Determine the (x, y) coordinate at the center of the cell enclosing the given text.  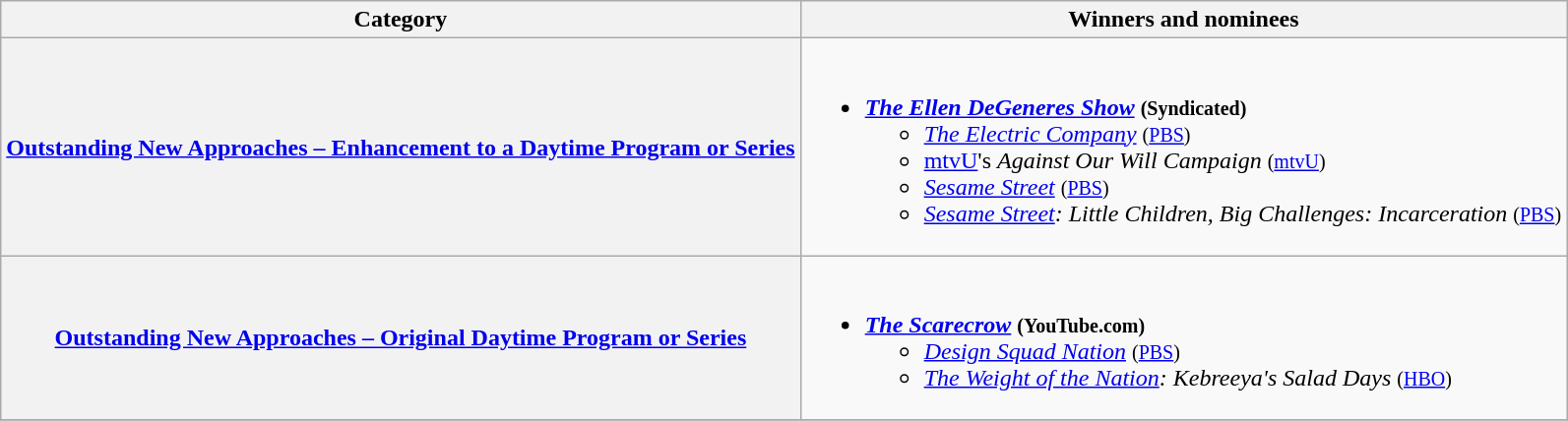
Category (401, 20)
The Scarecrow (YouTube.com)Design Squad Nation (PBS)The Weight of the Nation: Kebreeya's Salad Days (HBO) (1183, 338)
Outstanding New Approaches – Enhancement to a Daytime Program or Series (401, 148)
Outstanding New Approaches – Original Daytime Program or Series (401, 338)
Winners and nominees (1183, 20)
